For the text-containing cell, return its midpoint in [x, y] coordinate format. 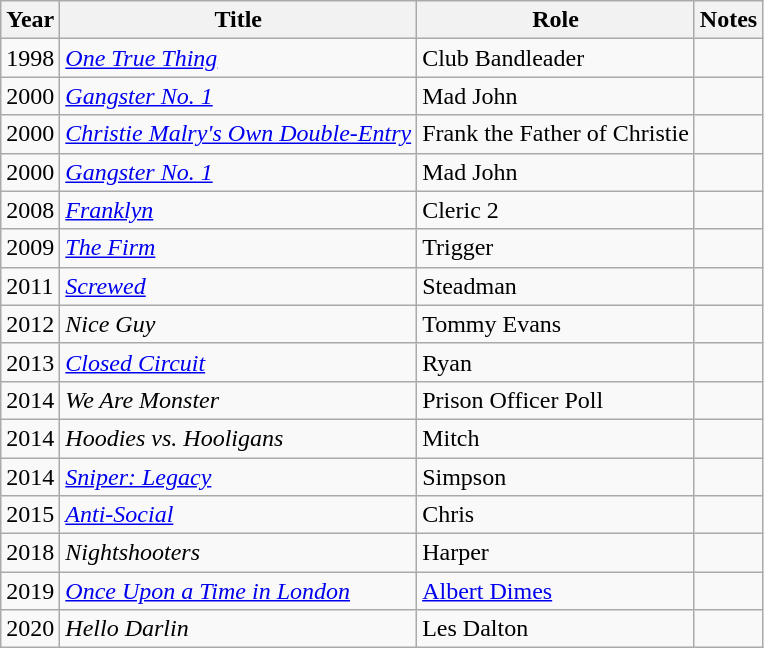
Nice Guy [238, 324]
Screwed [238, 286]
We Are Monster [238, 400]
2018 [30, 553]
Les Dalton [556, 629]
Title [238, 20]
1998 [30, 58]
Anti-Social [238, 515]
Christie Malry's Own Double-Entry [238, 134]
The Firm [238, 248]
2019 [30, 591]
2020 [30, 629]
Albert Dimes [556, 591]
Nightshooters [238, 553]
Simpson [556, 477]
Mitch [556, 438]
Year [30, 20]
2011 [30, 286]
Prison Officer Poll [556, 400]
Chris [556, 515]
Frank the Father of Christie [556, 134]
2008 [30, 210]
Ryan [556, 362]
Role [556, 20]
Once Upon a Time in London [238, 591]
2013 [30, 362]
Steadman [556, 286]
Tommy Evans [556, 324]
Closed Circuit [238, 362]
Trigger [556, 248]
Hello Darlin [238, 629]
Harper [556, 553]
Franklyn [238, 210]
One True Thing [238, 58]
Hoodies vs. Hooligans [238, 438]
Club Bandleader [556, 58]
Notes [728, 20]
Sniper: Legacy [238, 477]
2015 [30, 515]
2012 [30, 324]
Cleric 2 [556, 210]
2009 [30, 248]
